Extract the (x, y) coordinate from the center of the cell holding the provided text.  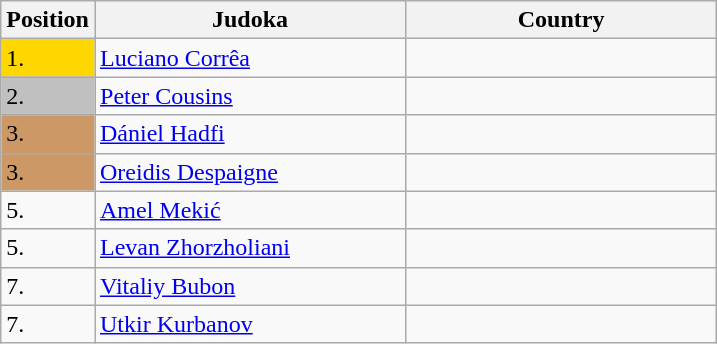
Amel Mekić (250, 210)
Country (562, 20)
Position (48, 20)
Judoka (250, 20)
Utkir Kurbanov (250, 324)
1. (48, 58)
Dániel Hadfi (250, 134)
Peter Cousins (250, 96)
2. (48, 96)
Vitaliy Bubon (250, 286)
Oreidis Despaigne (250, 172)
Levan Zhorzholiani (250, 248)
Luciano Corrêa (250, 58)
